Identify which cell holds the provided text, then report its (X, Y) central coordinate. 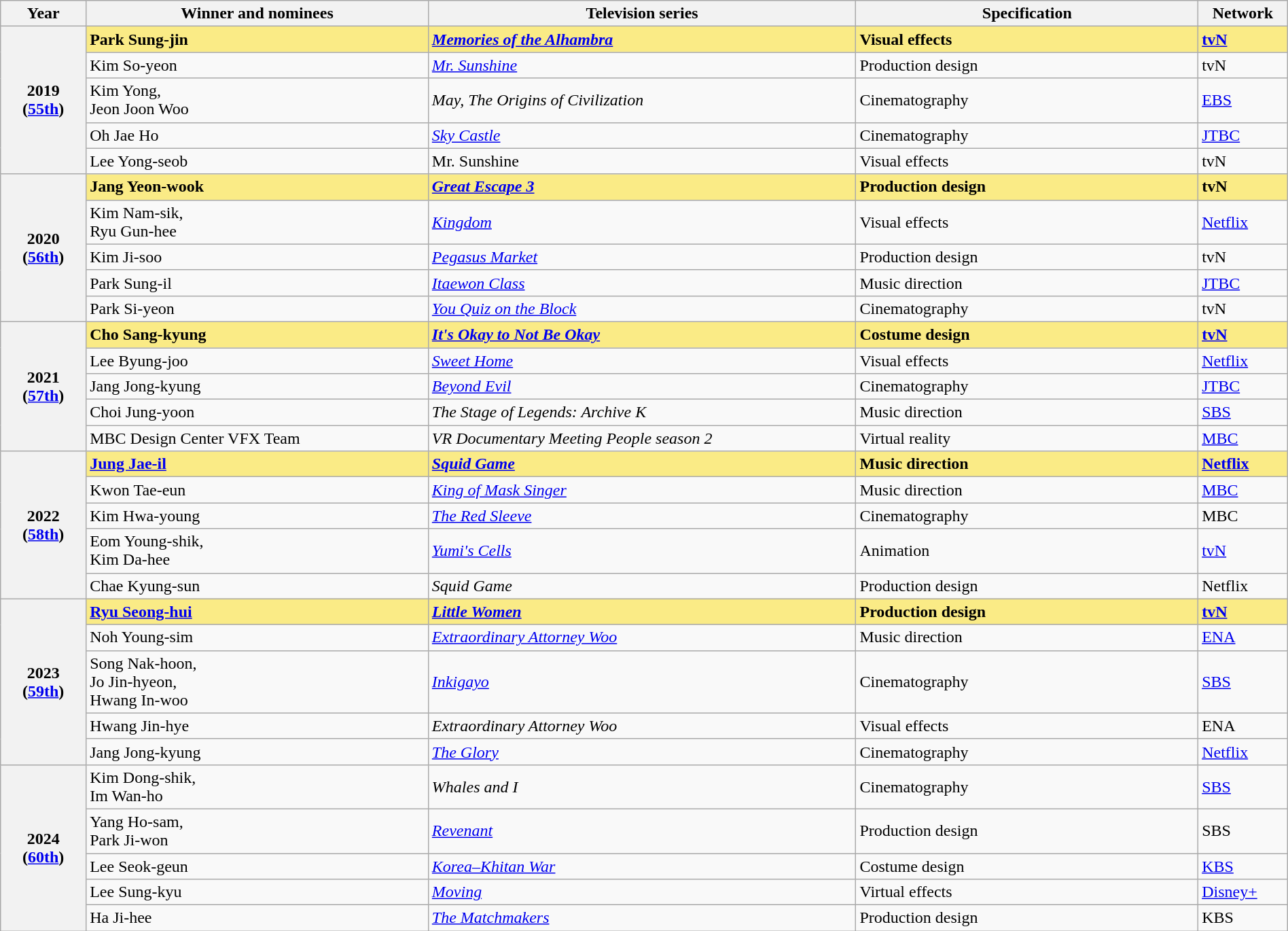
Kwon Tae-eun (257, 490)
The Glory (642, 752)
Animation (1027, 550)
Yumi's Cells (642, 550)
The Red Sleeve (642, 516)
Kim Hwa-young (257, 516)
Cho Sang-kyung (257, 334)
Revenant (642, 830)
Kingdom (642, 222)
Oh Jae Ho (257, 135)
Little Women (642, 612)
It's Okay to Not Be Okay (642, 334)
2021(57th) (43, 386)
Noh Young-sim (257, 637)
Sky Castle (642, 135)
Virtual effects (1027, 892)
Chae Kyung-sun (257, 586)
2020(56th) (43, 247)
2019(55th) (43, 101)
EBS (1243, 101)
2022(58th) (43, 525)
Kim Dong-shik,Im Wan-ho (257, 787)
Great Escape 3 (642, 187)
Park Sung-il (257, 283)
Jang Yeon-wook (257, 187)
Jung Jae-il (257, 464)
Lee Seok-geun (257, 866)
Lee Byung-joo (257, 361)
Inkigayo (642, 682)
Hwang Jin-hye (257, 726)
Eom Young-shik,Kim Da-hee (257, 550)
Sweet Home (642, 361)
Network (1243, 14)
Lee Yong-seob (257, 161)
MBC Design Center VFX Team (257, 438)
Kim Ji-soo (257, 257)
Song Nak-hoon,Jo Jin-hyeon,Hwang In-woo (257, 682)
Memories of the Alhambra (642, 39)
Choi Jung-yoon (257, 412)
Ryu Seong-hui (257, 612)
Park Sung-jin (257, 39)
Year (43, 14)
Ha Ji-hee (257, 918)
The Stage of Legends: Archive K (642, 412)
Korea–Khitan War (642, 866)
May, The Origins of Civilization (642, 101)
Itaewon Class (642, 283)
Kim Nam-sik,Ryu Gun-hee (257, 222)
Moving (642, 892)
2024(60th) (43, 847)
Winner and nominees (257, 14)
Whales and I (642, 787)
VR Documentary Meeting People season 2 (642, 438)
The Matchmakers (642, 918)
Beyond Evil (642, 387)
Lee Sung-kyu (257, 892)
Disney+ (1243, 892)
Virtual reality (1027, 438)
Park Si-yeon (257, 309)
Pegasus Market (642, 257)
Specification (1027, 14)
Television series (642, 14)
Yang Ho-sam,Park Ji-won (257, 830)
Kim So-yeon (257, 65)
2023(59th) (43, 682)
Kim Yong,Jeon Joon Woo (257, 101)
King of Mask Singer (642, 490)
You Quiz on the Block (642, 309)
